Extract the [x, y] coordinate from the center of the cell holding the provided text.  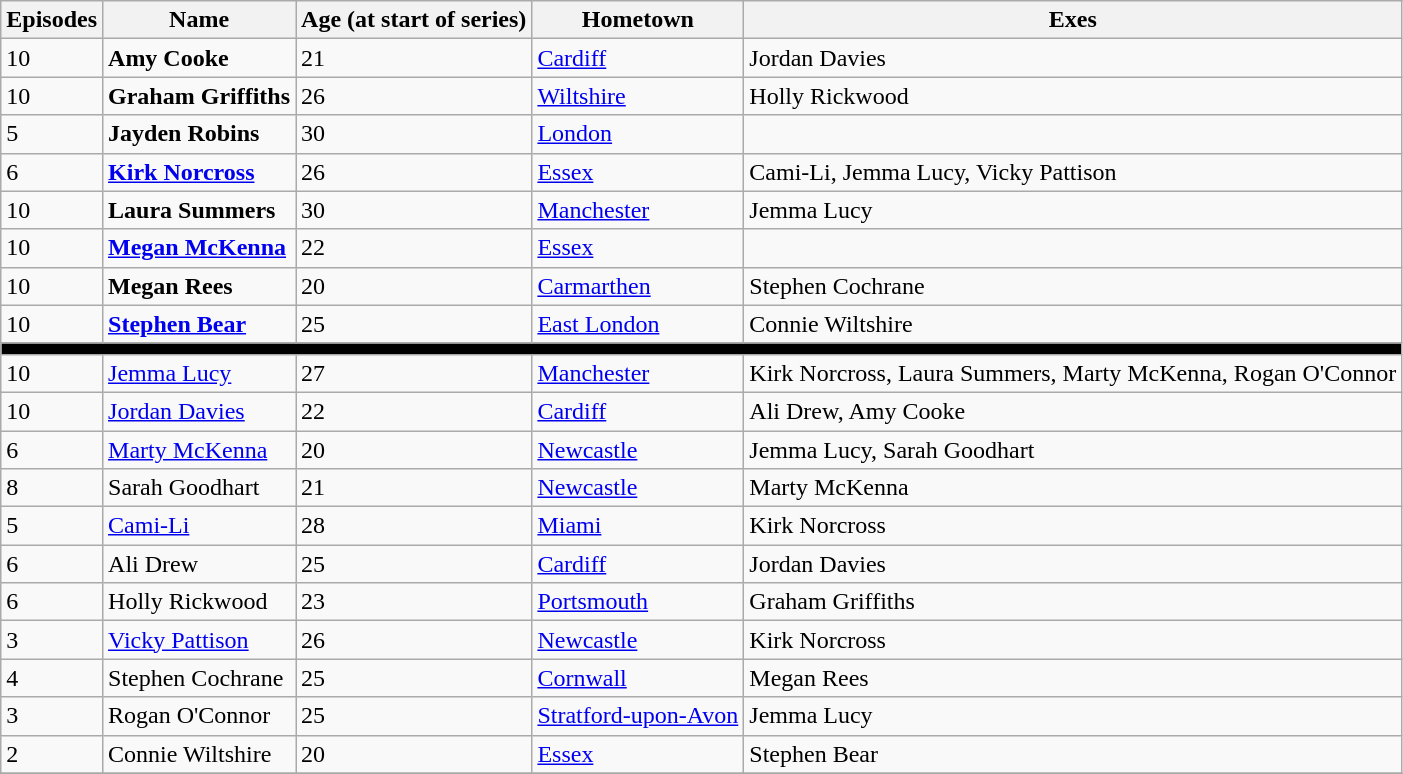
Sarah Goodhart [200, 488]
23 [414, 602]
Ali Drew [200, 564]
Amy Cooke [200, 58]
Exes [1073, 20]
Age (at start of series) [414, 20]
Stratford-upon-Avon [638, 716]
Vicky Pattison [200, 640]
Rogan O'Connor [200, 716]
28 [414, 526]
Jayden Robins [200, 134]
Kirk Norcross, Laura Summers, Marty McKenna, Rogan O'Connor [1073, 373]
Ali Drew, Amy Cooke [1073, 411]
Portsmouth [638, 602]
Cornwall [638, 678]
Megan McKenna [200, 248]
Name [200, 20]
27 [414, 373]
Carmarthen [638, 286]
Hometown [638, 20]
Wiltshire [638, 96]
Miami [638, 526]
London [638, 134]
Episodes [52, 20]
Laura Summers [200, 210]
Cami-Li, Jemma Lucy, Vicky Pattison [1073, 172]
2 [52, 754]
4 [52, 678]
Cami-Li [200, 526]
Jemma Lucy, Sarah Goodhart [1073, 449]
8 [52, 488]
East London [638, 324]
